For the text-containing cell, return its midpoint in [x, y] coordinate format. 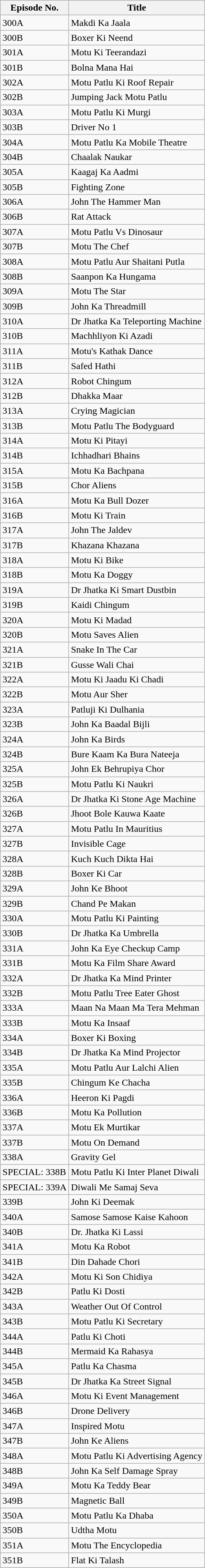
320B [35, 635]
John Ka Birds [137, 739]
Driver No 1 [137, 127]
Rat Attack [137, 217]
315B [35, 486]
332A [35, 978]
Motu Patlu Aur Shaitani Putla [137, 262]
344B [35, 1351]
Motu Patlu In Mauritius [137, 829]
Motu Patlu Ka Mobile Theatre [137, 142]
346B [35, 1411]
Kuch Kuch Dikta Hai [137, 859]
Crying Magician [137, 411]
John Ke Aliens [137, 1441]
Dr Jhatka Ka Street Signal [137, 1381]
307B [35, 247]
319B [35, 605]
338A [35, 1157]
310B [35, 336]
304B [35, 157]
Mermaid Ka Rahasya [137, 1351]
306B [35, 217]
348A [35, 1456]
345B [35, 1381]
Saanpon Ka Hungama [137, 276]
Motu The Encyclopedia [137, 1545]
329A [35, 888]
302B [35, 97]
Chingum Ke Chacha [137, 1082]
310A [35, 321]
Motu Ki Train [137, 515]
Motu Ka Insaaf [137, 1023]
Motu The Chef [137, 247]
323B [35, 724]
318A [35, 560]
Motu Ki Son Chidiya [137, 1277]
Magnetic Ball [137, 1501]
326B [35, 814]
Motu Patlu Ki Painting [137, 919]
Bolna Mana Hai [137, 67]
Gravity Gel [137, 1157]
340A [35, 1217]
350B [35, 1530]
Kaagaj Ka Aadmi [137, 172]
Bure Kaam Ka Bura Nateeja [137, 754]
Kaidi Chingum [137, 605]
Dr Jhatka Ka Mind Printer [137, 978]
Motu Patlu Tree Eater Ghost [137, 993]
324B [35, 754]
308B [35, 276]
Invisible Cage [137, 844]
332B [35, 993]
342A [35, 1277]
305A [35, 172]
Snake In The Car [137, 649]
327A [35, 829]
318B [35, 575]
Chand Pe Makan [137, 903]
Samose Samose Kaise Kahoon [137, 1217]
313A [35, 411]
Ichhadhari Bhains [137, 456]
325B [35, 784]
Dr Jhatka Ki Smart Dustbin [137, 590]
Patluji Ki Dulhania [137, 709]
301A [35, 53]
Title [137, 8]
Motu Patlu Ka Dhaba [137, 1515]
321A [35, 649]
John Ka Eye Checkup Camp [137, 948]
Motu Patlu The Bodyguard [137, 426]
Motu Patlu Ki Murgi [137, 112]
Patlu Ki Choti [137, 1336]
307A [35, 232]
Motu Ka Bachpana [137, 471]
322B [35, 695]
Patlu Ki Dosti [137, 1292]
Motu's Kathak Dance [137, 351]
Motu Ki Madad [137, 620]
337B [35, 1142]
Maan Na Maan Ma Tera Mehman [137, 1008]
Motu Ka Bull Dozer [137, 500]
329B [35, 903]
328B [35, 873]
Dr. Jhatka Ki Lassi [137, 1232]
John The Jaldev [137, 530]
John Ka Threadmill [137, 306]
326A [35, 799]
Weather Out Of Control [137, 1306]
331A [35, 948]
321B [35, 665]
311B [35, 366]
Motu Patlu Ki Naukri [137, 784]
Dr Jhatka Ka Teleporting Machine [137, 321]
Dr Jhatka Ka Umbrella [137, 933]
Motu Ki Bike [137, 560]
Motu Ka Robot [137, 1247]
Motu The Star [137, 291]
336B [35, 1112]
Fighting Zone [137, 187]
347A [35, 1426]
347B [35, 1441]
311A [35, 351]
Motu Patlu Ki Roof Repair [137, 82]
Motu Ki Teerandazi [137, 53]
345A [35, 1366]
335A [35, 1068]
Motu Ka Teddy Bear [137, 1486]
Episode No. [35, 8]
Inspired Motu [137, 1426]
Motu Ka Doggy [137, 575]
Jhoot Bole Kauwa Kaate [137, 814]
Udtha Motu [137, 1530]
Drone Delivery [137, 1411]
300A [35, 23]
340B [35, 1232]
John Ki Deemak [137, 1202]
304A [35, 142]
341A [35, 1247]
312B [35, 396]
330B [35, 933]
343A [35, 1306]
351A [35, 1545]
Motu Aur Sher [137, 695]
350A [35, 1515]
337A [35, 1127]
349B [35, 1501]
Motu Ka Film Share Award [137, 963]
Motu Ka Pollution [137, 1112]
301B [35, 67]
Jumping Jack Motu Patlu [137, 97]
315A [35, 471]
324A [35, 739]
316A [35, 500]
317B [35, 545]
346A [35, 1396]
Dr Jhatka Ki Stone Age Machine [137, 799]
300B [35, 38]
Motu Ki Event Management [137, 1396]
344A [35, 1336]
351B [35, 1560]
John The Hammer Man [137, 202]
316B [35, 515]
303A [35, 112]
Motu Saves Alien [137, 635]
322A [35, 680]
336A [35, 1097]
302A [35, 82]
Motu Patlu Aur Lalchi Alien [137, 1068]
342B [35, 1292]
325A [35, 769]
339B [35, 1202]
John Ka Self Damage Spray [137, 1471]
333A [35, 1008]
Motu Patlu Vs Dinosaur [137, 232]
341B [35, 1262]
343B [35, 1321]
Motu Ki Jaadu Ki Chadi [137, 680]
Machhliyon Ki Azadi [137, 336]
Boxer Ki Boxing [137, 1038]
330A [35, 919]
Heeron Ki Pagdi [137, 1097]
Diwali Me Samaj Seva [137, 1187]
334B [35, 1053]
Safed Hathi [137, 366]
Dr Jhatka Ka Mind Projector [137, 1053]
Motu Patlu Ki Secretary [137, 1321]
Dhakka Maar [137, 396]
John Ka Baadal Bijli [137, 724]
309A [35, 291]
314B [35, 456]
323A [35, 709]
Chaalak Naukar [137, 157]
Motu Ki Pitayi [137, 441]
331B [35, 963]
Patlu Ka Chasma [137, 1366]
Gusse Wali Chai [137, 665]
328A [35, 859]
Khazana Khazana [137, 545]
306A [35, 202]
Motu Patlu Ki Advertising Agency [137, 1456]
John Ek Behrupiya Chor [137, 769]
Motu On Demand [137, 1142]
Din Dahade Chori [137, 1262]
335B [35, 1082]
313B [35, 426]
305B [35, 187]
334A [35, 1038]
349A [35, 1486]
Chor Aliens [137, 486]
Boxer Ki Neend [137, 38]
Makdi Ka Jaala [137, 23]
Motu Ek Murtikar [137, 1127]
Flat Ki Talash [137, 1560]
303B [35, 127]
SPECIAL: 339A [35, 1187]
320A [35, 620]
SPECIAL: 338B [35, 1172]
Motu Patlu Ki Inter Planet Diwali [137, 1172]
309B [35, 306]
314A [35, 441]
Boxer Ki Car [137, 873]
317A [35, 530]
327B [35, 844]
312A [35, 381]
319A [35, 590]
Robot Chingum [137, 381]
333B [35, 1023]
John Ke Bhoot [137, 888]
308A [35, 262]
348B [35, 1471]
